From the cell containing the given text, extract its center point as [x, y] coordinate. 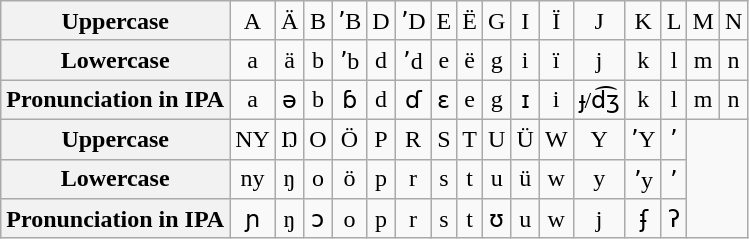
G [497, 21]
E [444, 21]
D [381, 21]
NY [253, 139]
O [318, 139]
Y [599, 139]
ʼY [643, 139]
Ë [470, 21]
Ä [289, 21]
ʄ [643, 219]
P [381, 139]
ɪ [525, 100]
ʼb [350, 60]
ɛ [444, 100]
L [674, 21]
M [703, 21]
Ü [525, 139]
K [643, 21]
ʔ [674, 219]
ï [556, 60]
ɲ [253, 219]
ë [470, 60]
ɔ [318, 219]
ʊ [497, 219]
N [733, 21]
ʼd [413, 60]
ö [350, 179]
ny [253, 179]
ü [525, 179]
Ö [350, 139]
B [318, 21]
ʼy [643, 179]
A [253, 21]
U [497, 139]
S [444, 139]
y [599, 179]
ɟ/d͡ʒ [599, 100]
ʼB [350, 21]
ʼD [413, 21]
Ï [556, 21]
R [413, 139]
T [470, 139]
I [525, 21]
J [599, 21]
Ŋ [289, 139]
ə [289, 100]
ä [289, 60]
ɗ [413, 100]
ɓ [350, 100]
W [556, 139]
